Return (X, Y) of the center of cell containing provided text 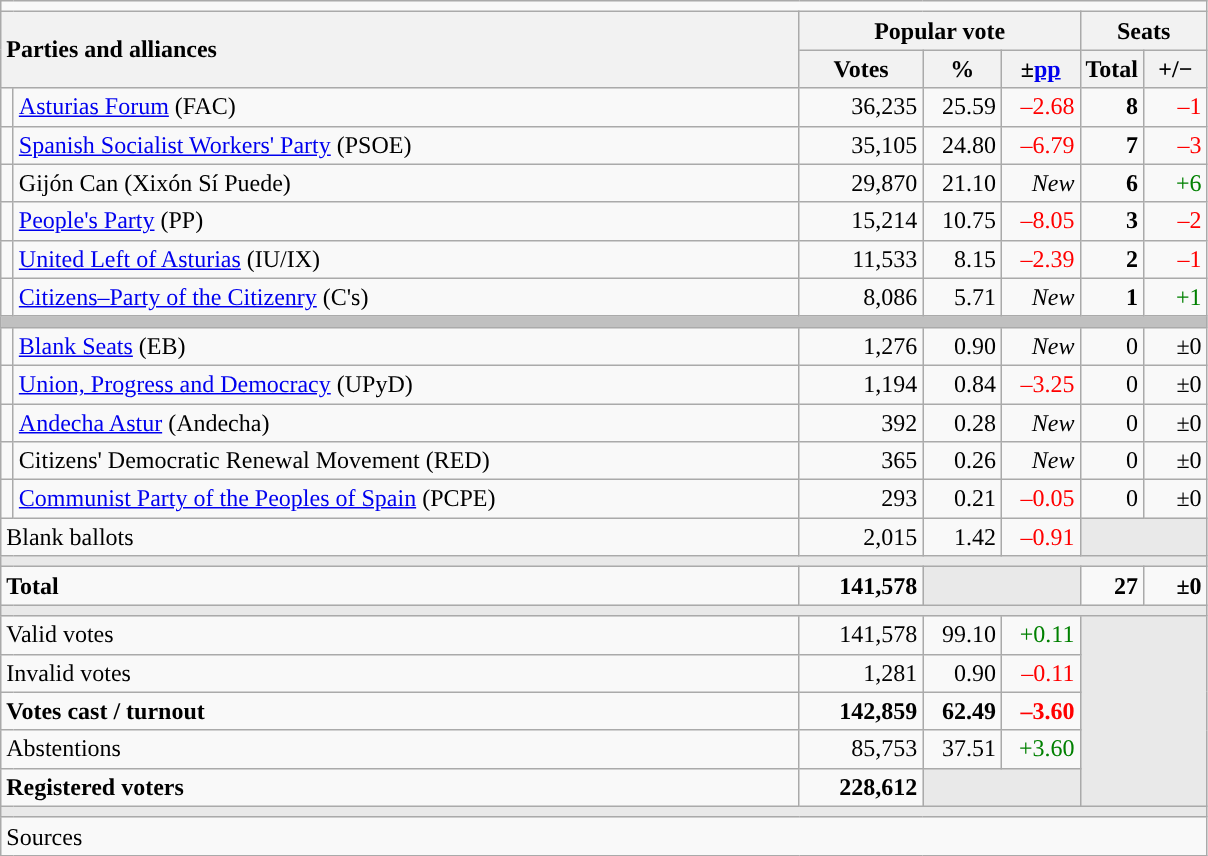
Registered voters (400, 787)
1,281 (861, 673)
+6 (1176, 183)
United Left of Asturias (IU/IX) (406, 259)
8 (1112, 107)
+0.11 (1040, 635)
+1 (1176, 297)
37.51 (962, 749)
–2.39 (1040, 259)
25.59 (962, 107)
Parties and alliances (400, 50)
Popular vote (940, 31)
–0.05 (1040, 499)
Citizens' Democratic Renewal Movement (RED) (406, 461)
5.71 (962, 297)
Votes cast / turnout (400, 711)
35,105 (861, 145)
11,533 (861, 259)
1 (1112, 297)
Seats (1144, 31)
8.15 (962, 259)
Valid votes (400, 635)
85,753 (861, 749)
Sources (604, 836)
142,859 (861, 711)
36,235 (861, 107)
Votes (861, 69)
21.10 (962, 183)
293 (861, 499)
0.21 (962, 499)
0.28 (962, 423)
+/− (1176, 69)
24.80 (962, 145)
–2 (1176, 221)
Citizens–Party of the Citizenry (C's) (406, 297)
Spanish Socialist Workers' Party (PSOE) (406, 145)
99.10 (962, 635)
1,194 (861, 384)
0.26 (962, 461)
±pp (1040, 69)
Invalid votes (400, 673)
–3.60 (1040, 711)
Blank ballots (400, 537)
–6.79 (1040, 145)
27 (1112, 586)
0.84 (962, 384)
Communist Party of the Peoples of Spain (PCPE) (406, 499)
–0.91 (1040, 537)
2 (1112, 259)
3 (1112, 221)
–2.68 (1040, 107)
29,870 (861, 183)
6 (1112, 183)
228,612 (861, 787)
Gijón Can (Xixón Sí Puede) (406, 183)
62.49 (962, 711)
+3.60 (1040, 749)
1,276 (861, 346)
Union, Progress and Democracy (UPyD) (406, 384)
1.42 (962, 537)
Blank Seats (EB) (406, 346)
15,214 (861, 221)
10.75 (962, 221)
–3 (1176, 145)
392 (861, 423)
8,086 (861, 297)
2,015 (861, 537)
Abstentions (400, 749)
People's Party (PP) (406, 221)
–0.11 (1040, 673)
7 (1112, 145)
–8.05 (1040, 221)
365 (861, 461)
% (962, 69)
Asturias Forum (FAC) (406, 107)
–3.25 (1040, 384)
Andecha Astur (Andecha) (406, 423)
